Extract the [x, y] coordinate from the center of the cell holding the provided text.  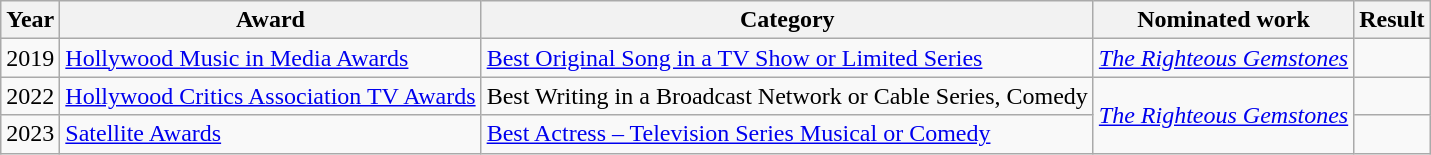
Result [1392, 20]
Year [30, 20]
2019 [30, 58]
2023 [30, 134]
Nominated work [1223, 20]
Category [787, 20]
Best Writing in a Broadcast Network or Cable Series, Comedy [787, 96]
Best Actress – Television Series Musical or Comedy [787, 134]
Hollywood Music in Media Awards [270, 58]
Hollywood Critics Association TV Awards [270, 96]
2022 [30, 96]
Best Original Song in a TV Show or Limited Series [787, 58]
Award [270, 20]
Satellite Awards [270, 134]
